Find where the given text appears and provide that cell's center as (x, y) coordinate. 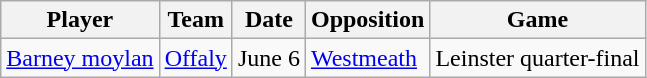
Westmeath (367, 58)
Player (80, 20)
June 6 (268, 58)
Opposition (367, 20)
Game (538, 20)
Barney moylan (80, 58)
Offaly (196, 58)
Date (268, 20)
Leinster quarter-final (538, 58)
Team (196, 20)
